Locate the cell with the specified text and output its [X, Y] center coordinate. 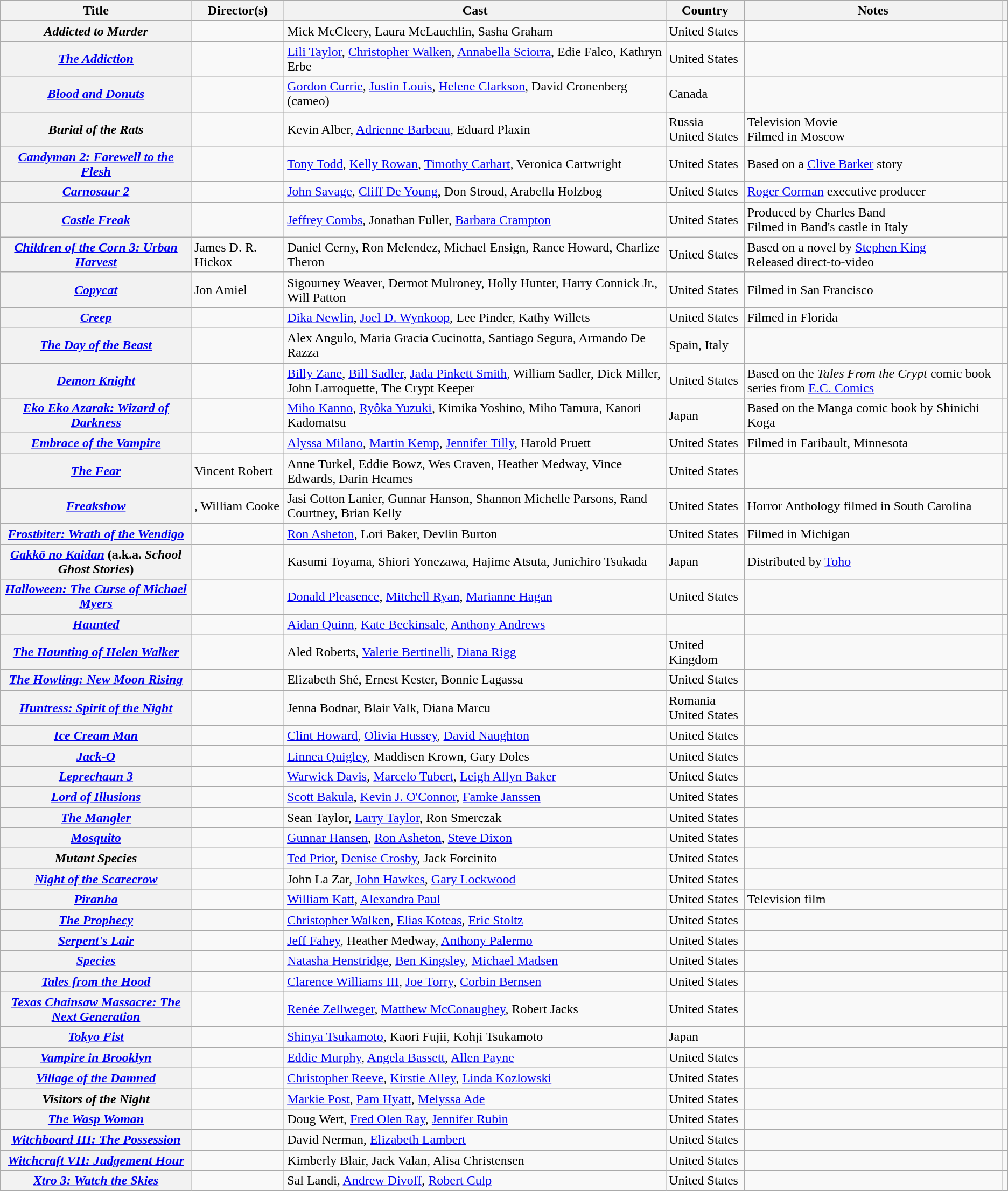
Produced by Charles BandFilmed in Band's castle in Italy [873, 220]
Gakkō no Kaidan (a.k.a. School Ghost Stories) [96, 561]
Tokyo Fist [96, 1037]
Warwick Davis, Marcelo Tubert, Leigh Allyn Baker [475, 776]
Doug Wert, Fred Olen Ray, Jennifer Rubin [475, 1119]
Jack-O [96, 756]
Miho Kanno, Ryôka Yuzuki, Kimika Yoshino, Miho Tamura, Kanori Kadomatsu [475, 416]
Sal Landi, Andrew Divoff, Robert Culp [475, 1181]
Vincent Robert [237, 471]
Gunnar Hansen, Ron Asheton, Steve Dixon [475, 838]
Television film [873, 900]
Sean Taylor, Larry Taylor, Ron Smerczak [475, 817]
Ice Cream Man [96, 735]
Jeffrey Combs, Jonathan Fuller, Barbara Crampton [475, 220]
Horror Anthology filmed in South Carolina [873, 506]
The Mangler [96, 817]
Xtro 3: Watch the Skies [96, 1181]
Ron Asheton, Lori Baker, Devlin Burton [475, 534]
Notes [873, 11]
Shinya Tsukamoto, Kaori Fujii, Kohji Tsukamoto [475, 1037]
Eko Eko Azarak: Wizard of Darkness [96, 416]
Texas Chainsaw Massacre: The Next Generation [96, 1009]
Leprechaun 3 [96, 776]
John Savage, Cliff De Young, Don Stroud, Arabella Holzbog [475, 192]
Creep [96, 317]
Based on the Manga comic book by Shinichi Koga [873, 416]
Halloween: The Curse of Michael Myers [96, 597]
Jenna Bodnar, Blair Valk, Diana Marcu [475, 708]
Ted Prior, Denise Crosby, Jack Forcinito [475, 859]
Cast [475, 11]
RomaniaUnited States [705, 708]
David Nerman, Elizabeth Lambert [475, 1139]
Christopher Reeve, Kirstie Alley, Linda Kozlowski [475, 1078]
Mosquito [96, 838]
Linnea Quigley, Maddisen Krown, Gary Doles [475, 756]
The Addiction [96, 59]
Canada [705, 94]
Jasi Cotton Lanier, Gunnar Hanson, Shannon Michelle Parsons, Rand Courtney, Brian Kelly [475, 506]
Witchcraft VII: Judgement Hour [96, 1160]
Kimberly Blair, Jack Valan, Alisa Christensen [475, 1160]
Filmed in Faribault, Minnesota [873, 443]
Dika Newlin, Joel D. Wynkoop, Lee Pinder, Kathy Willets [475, 317]
Frostbiter: Wrath of the Wendigo [96, 534]
Huntress: Spirit of the Night [96, 708]
The Fear [96, 471]
United Kingdom [705, 652]
Embrace of the Vampire [96, 443]
Filmed in San Francisco [873, 290]
Vampire in Brooklyn [96, 1057]
Filmed in Florida [873, 317]
Renée Zellweger, Matthew McConaughey, Robert Jacks [475, 1009]
Alyssa Milano, Martin Kemp, Jennifer Tilly, Harold Pruett [475, 443]
Kevin Alber, Adrienne Barbeau, Eduard Plaxin [475, 129]
Aidan Quinn, Kate Beckinsale, Anthony Andrews [475, 624]
Serpent's Lair [96, 941]
Anne Turkel, Eddie Bowz, Wes Craven, Heather Medway, Vince Edwards, Darin Heames [475, 471]
Filmed in Michigan [873, 534]
William Katt, Alexandra Paul [475, 900]
Country [705, 11]
Lili Taylor, Christopher Walken, Annabella Sciorra, Edie Falco, Kathryn Erbe [475, 59]
Mick McCleery, Laura McLauchlin, Sasha Graham [475, 31]
Based on the Tales From the Crypt comic book series from E.C. Comics [873, 380]
John La Zar, John Hawkes, Gary Lockwood [475, 879]
The Haunting of Helen Walker [96, 652]
The Wasp Woman [96, 1119]
RussiaUnited States [705, 129]
Title [96, 11]
The Prophecy [96, 920]
Television MovieFilmed in Moscow [873, 129]
Village of the Damned [96, 1078]
Jon Amiel [237, 290]
Tony Todd, Kelly Rowan, Timothy Carhart, Veronica Cartwright [475, 164]
Sigourney Weaver, Dermot Mulroney, Holly Hunter, Harry Connick Jr., Will Patton [475, 290]
Daniel Cerny, Ron Melendez, Michael Ensign, Rance Howard, Charlize Theron [475, 254]
Night of the Scarecrow [96, 879]
Haunted [96, 624]
Castle Freak [96, 220]
Spain, Italy [705, 345]
Distributed by Toho [873, 561]
Clint Howard, Olivia Hussey, David Naughton [475, 735]
Gordon Currie, Justin Louis, Helene Clarkson, David Cronenberg (cameo) [475, 94]
Children of the Corn 3: Urban Harvest [96, 254]
Elizabeth Shé, Ernest Kester, Bonnie Lagassa [475, 680]
Visitors of the Night [96, 1098]
Copycat [96, 290]
Billy Zane, Bill Sadler, Jada Pinkett Smith, William Sadler, Dick Miller, John Larroquette, The Crypt Keeper [475, 380]
Clarence Williams III, Joe Torry, Corbin Bernsen [475, 981]
Blood and Donuts [96, 94]
Candyman 2: Farewell to the Flesh [96, 164]
Kasumi Toyama, Shiori Yonezawa, Hajime Atsuta, Junichiro Tsukada [475, 561]
Scott Bakula, Kevin J. O'Connor, Famke Janssen [475, 797]
Christopher Walken, Elias Koteas, Eric Stoltz [475, 920]
Alex Angulo, Maria Gracia Cucinotta, Santiago Segura, Armando De Razza [475, 345]
Addicted to Murder [96, 31]
Based on a novel by Stephen KingReleased direct-to-video [873, 254]
James D. R. Hickox [237, 254]
Burial of the Rats [96, 129]
Witchboard III: The Possession [96, 1139]
Roger Corman executive producer [873, 192]
Freakshow [96, 506]
Lord of Illusions [96, 797]
Mutant Species [96, 859]
The Day of the Beast [96, 345]
Tales from the Hood [96, 981]
Species [96, 961]
Eddie Murphy, Angela Bassett, Allen Payne [475, 1057]
Markie Post, Pam Hyatt, Melyssa Ade [475, 1098]
Donald Pleasence, Mitchell Ryan, Marianne Hagan [475, 597]
Aled Roberts, Valerie Bertinelli, Diana Rigg [475, 652]
The Howling: New Moon Rising [96, 680]
Jeff Fahey, Heather Medway, Anthony Palermo [475, 941]
Based on a Clive Barker story [873, 164]
, William Cooke [237, 506]
Director(s) [237, 11]
Natasha Henstridge, Ben Kingsley, Michael Madsen [475, 961]
Demon Knight [96, 380]
Piranha [96, 900]
Carnosaur 2 [96, 192]
